Output the (X, Y) coordinate of the center of the cell containing the given text.  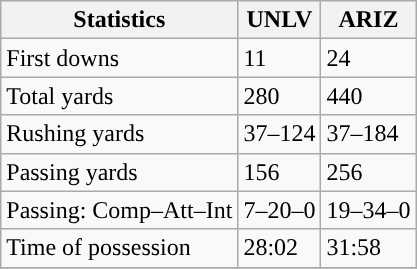
Passing yards (120, 172)
7–20–0 (280, 210)
19–34–0 (368, 210)
Passing: Comp–Att–Int (120, 210)
ARIZ (368, 20)
Time of possession (120, 248)
Rushing yards (120, 134)
11 (280, 58)
Total yards (120, 96)
28:02 (280, 248)
UNLV (280, 20)
156 (280, 172)
280 (280, 96)
440 (368, 96)
256 (368, 172)
37–184 (368, 134)
First downs (120, 58)
37–124 (280, 134)
Statistics (120, 20)
31:58 (368, 248)
24 (368, 58)
